Search for the cell housing the specified text and yield its [x, y] center coordinate. 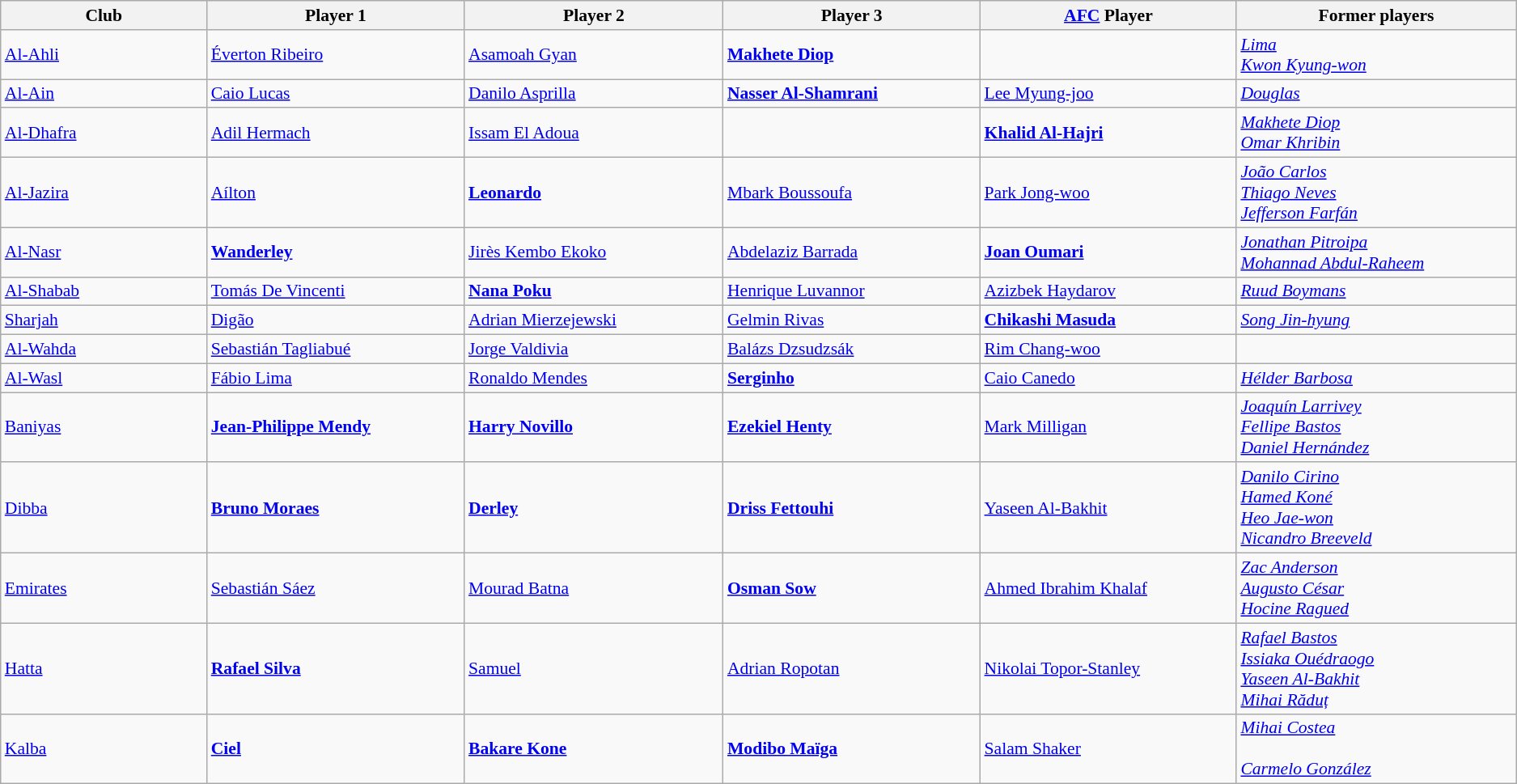
Derley [594, 508]
Rafael Silva [336, 668]
Ezekiel Henty [852, 427]
Hatta [104, 668]
Al-Jazira [104, 193]
Danilo Cirino Hamed Koné Heo Jae-won Nicandro Breeveld [1375, 508]
Emirates [104, 589]
Éverton Ribeiro [336, 55]
Tomás De Vincenti [336, 291]
Ronaldo Mendes [594, 378]
Khalid Al-Hajri [1108, 133]
Danilo Asprilla [594, 94]
Player 2 [594, 15]
Lima Kwon Kyung-won [1375, 55]
Issam El Adoua [594, 133]
Hélder Barbosa [1375, 378]
Nana Poku [594, 291]
Adil Hermach [336, 133]
Nasser Al-Shamrani [852, 94]
Asamoah Gyan [594, 55]
Lee Myung-joo [1108, 94]
Sebastián Tagliabué [336, 350]
Al-Ain [104, 94]
Gelmin Rivas [852, 320]
Nikolai Topor-Stanley [1108, 668]
Modibo Maïga [852, 749]
Adrian Ropotan [852, 668]
Al-Dhafra [104, 133]
Caio Lucas [336, 94]
Douglas [1375, 94]
Mark Milligan [1108, 427]
Sharjah [104, 320]
Rim Chang-woo [1108, 350]
Baniyas [104, 427]
Wanderley [336, 252]
Jorge Valdivia [594, 350]
Ahmed Ibrahim Khalaf [1108, 589]
Club [104, 15]
Dibba [104, 508]
Henrique Luvannor [852, 291]
Makhete Diop [852, 55]
Player 3 [852, 15]
Player 1 [336, 15]
Yaseen Al-Bakhit [1108, 508]
Chikashi Masuda [1108, 320]
Jonathan Pitroipa Mohannad Abdul-Raheem [1375, 252]
Serginho [852, 378]
Kalba [104, 749]
Al-Wahda [104, 350]
Bruno Moraes [336, 508]
Harry Novillo [594, 427]
Park Jong-woo [1108, 193]
Al-Wasl [104, 378]
Salam Shaker [1108, 749]
Leonardo [594, 193]
João Carlos Thiago Neves Jefferson Farfán [1375, 193]
Al-Ahli [104, 55]
Abdelaziz Barrada [852, 252]
Fábio Lima [336, 378]
Mbark Boussoufa [852, 193]
AFC Player [1108, 15]
Azizbek Haydarov [1108, 291]
Samuel [594, 668]
Mourad Batna [594, 589]
Ruud Boymans [1375, 291]
Zac Anderson Augusto César Hocine Ragued [1375, 589]
Al-Shabab [104, 291]
Osman Sow [852, 589]
Digão [336, 320]
Aílton [336, 193]
Jirès Kembo Ekoko [594, 252]
Adrian Mierzejewski [594, 320]
Ciel [336, 749]
Sebastián Sáez [336, 589]
Joan Oumari [1108, 252]
Rafael Bastos Issiaka Ouédraogo Yaseen Al-Bakhit Mihai Răduț [1375, 668]
Driss Fettouhi [852, 508]
Balázs Dzsudzsák [852, 350]
Makhete Diop Omar Khribin [1375, 133]
Bakare Kone [594, 749]
Jean-Philippe Mendy [336, 427]
Song Jin-hyung [1375, 320]
Former players [1375, 15]
Al-Nasr [104, 252]
Caio Canedo [1108, 378]
Mihai Costea Carmelo González [1375, 749]
Joaquín Larrivey Fellipe Bastos Daniel Hernández [1375, 427]
